Scan for the cell matching the given text and deliver its (x, y) coordinate at center. 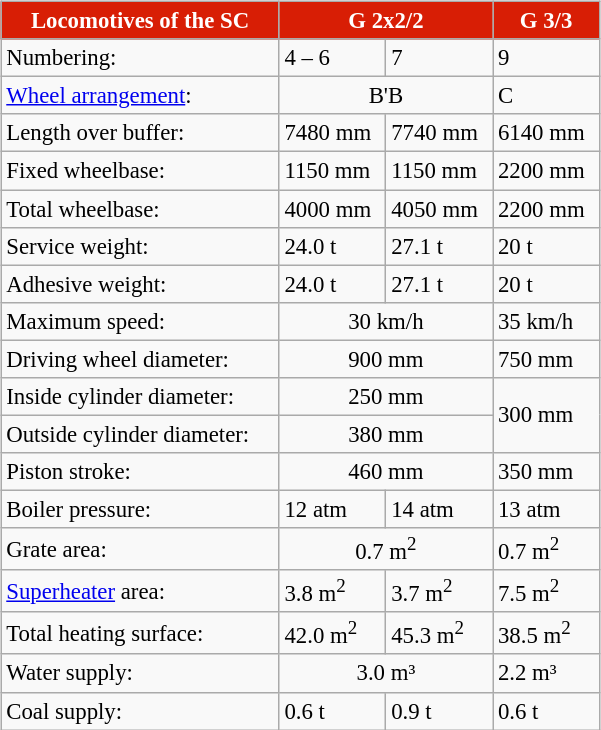
G 2x2/2 (386, 21)
38.5 m2 (546, 633)
Water supply: (140, 673)
Boiler pressure: (140, 509)
380 mm (386, 434)
3.8 m2 (332, 591)
250 mm (386, 396)
4050 mm (440, 209)
12 atm (332, 509)
Length over buffer: (140, 133)
35 km/h (546, 321)
Total wheelbase: (140, 209)
4 – 6 (332, 58)
Inside cylinder diameter: (140, 396)
2.2 m³ (546, 673)
30 km/h (386, 321)
3.0 m³ (386, 673)
Fixed wheelbase: (140, 171)
Driving wheel diameter: (140, 359)
Total heating surface: (140, 633)
7.5 m2 (546, 591)
Superheater area: (140, 591)
7 (440, 58)
14 atm (440, 509)
900 mm (386, 359)
Grate area: (140, 549)
Maximum speed: (140, 321)
6140 mm (546, 133)
0.9 t (440, 711)
300 mm (546, 414)
4000 mm (332, 209)
G 3/3 (546, 21)
42.0 m2 (332, 633)
Service weight: (140, 246)
7740 mm (440, 133)
Outside cylinder diameter: (140, 434)
45.3 m2 (440, 633)
B'B (386, 96)
7480 mm (332, 133)
C (546, 96)
Wheel arrangement: (140, 96)
13 atm (546, 509)
Coal supply: (140, 711)
460 mm (386, 472)
750 mm (546, 359)
Piston stroke: (140, 472)
9 (546, 58)
3.7 m2 (440, 591)
Adhesive weight: (140, 284)
350 mm (546, 472)
Locomotives of the SC (140, 21)
Numbering: (140, 58)
